From the cell containing the given text, extract its center point as [x, y] coordinate. 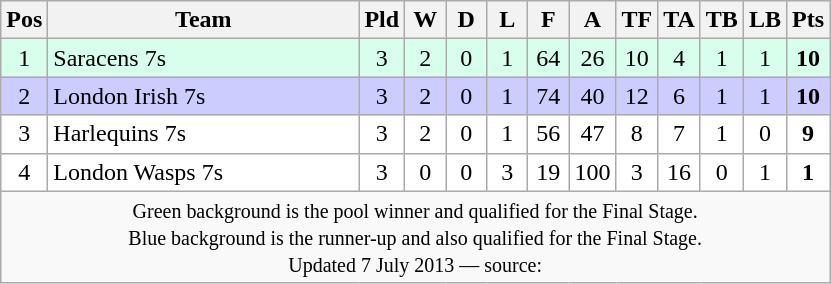
W [426, 20]
Harlequins 7s [204, 134]
100 [592, 172]
TB [722, 20]
A [592, 20]
12 [637, 96]
D [466, 20]
8 [637, 134]
40 [592, 96]
London Irish 7s [204, 96]
Pos [24, 20]
Pld [382, 20]
64 [548, 58]
Team [204, 20]
26 [592, 58]
Pts [808, 20]
16 [680, 172]
LB [764, 20]
7 [680, 134]
6 [680, 96]
56 [548, 134]
19 [548, 172]
London Wasps 7s [204, 172]
9 [808, 134]
L [508, 20]
F [548, 20]
47 [592, 134]
Saracens 7s [204, 58]
74 [548, 96]
TA [680, 20]
TF [637, 20]
